For the text-containing cell, return its midpoint in (X, Y) coordinate format. 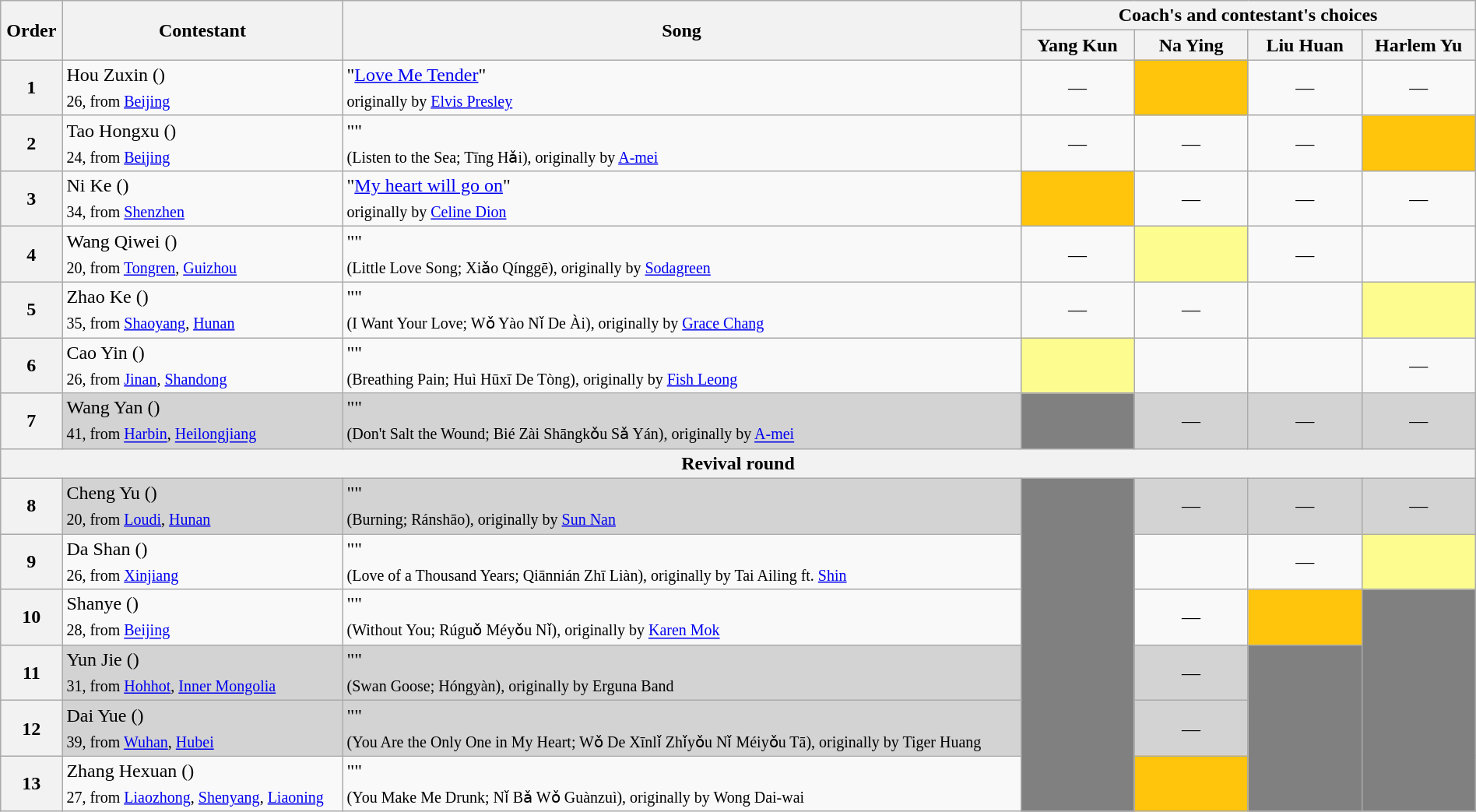
Revival round (738, 463)
Zhao Ke ()35, from Shaoyang, Hunan (202, 310)
Yang Kun (1077, 45)
Coach's and contestant's choices (1248, 16)
11 (31, 673)
Song (682, 30)
"Love Me Tender"originally by Elvis Presley (682, 87)
""(You Are the Only One in My Heart; Wǒ De Xīnlǐ Zhǐyǒu Nǐ Méiyǒu Tā), originally by Tiger Huang (682, 729)
Cheng Yu ()20, from Loudi, Hunan (202, 506)
""(Listen to the Sea; Tīng Hǎi), originally by A-mei (682, 143)
Wang Qiwei ()20, from Tongren, Guizhou (202, 254)
9 (31, 562)
Shanye ()28, from Beijing (202, 617)
Ni Ke ()34, from Shenzhen (202, 199)
8 (31, 506)
Da Shan ()26, from Xinjiang (202, 562)
Contestant (202, 30)
4 (31, 254)
Yun Jie ()31, from Hohhot, Inner Mongolia (202, 673)
""(Love of a Thousand Years; Qiānnián Zhī Liàn), originally by Tai Ailing ft. Shin (682, 562)
Cao Yin ()26, from Jinan, Shandong (202, 366)
2 (31, 143)
Order (31, 30)
Zhang Hexuan ()27, from Liaozhong, Shenyang, Liaoning (202, 783)
Liu Huan (1305, 45)
6 (31, 366)
Dai Yue ()39, from Wuhan, Hubei (202, 729)
1 (31, 87)
""(Little Love Song; Xiǎo Qínggē), originally by Sodagreen (682, 254)
12 (31, 729)
""(Don't Salt the Wound; Bié Zài Shāngkǒu Sǎ Yán), originally by A-mei (682, 420)
""(You Make Me Drunk; Nǐ Bǎ Wǒ Guànzuì), originally by Wong Dai-wai (682, 783)
""(Burning; Ránshāo), originally by Sun Nan (682, 506)
3 (31, 199)
Wang Yan ()41, from Harbin, Heilongjiang (202, 420)
Hou Zuxin ()26, from Beijing (202, 87)
13 (31, 783)
5 (31, 310)
7 (31, 420)
""(I Want Your Love; Wǒ Yào Nǐ De Ài), originally by Grace Chang (682, 310)
""(Breathing Pain; Huì Hūxī De Tòng), originally by Fish Leong (682, 366)
Harlem Yu (1418, 45)
"My heart will go on"originally by Celine Dion (682, 199)
""(Without You; Rúguǒ Méyǒu Nǐ), originally by Karen Mok (682, 617)
Na Ying (1191, 45)
10 (31, 617)
Tao Hongxu ()24, from Beijing (202, 143)
""(Swan Goose; Hóngyàn), originally by Erguna Band (682, 673)
